Search for the cell housing the specified text and yield its (x, y) center coordinate. 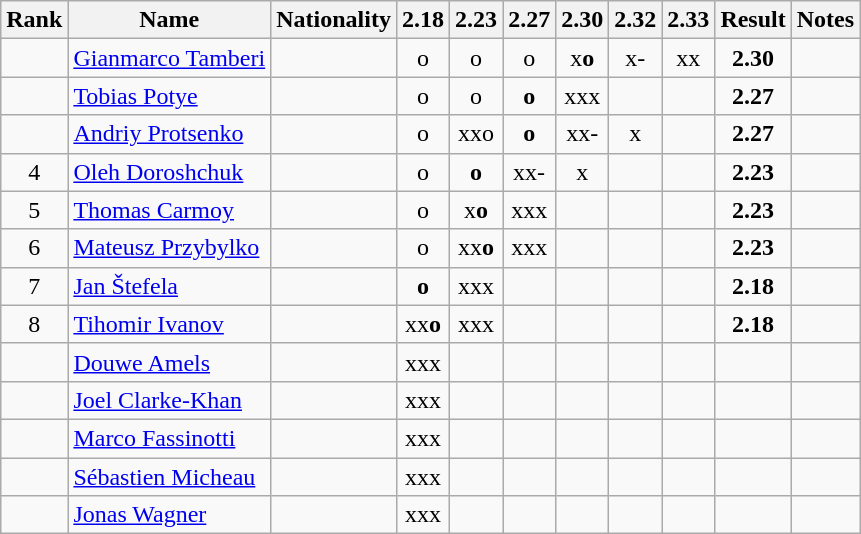
Sébastien Micheau (170, 477)
Andriy Protsenko (170, 134)
Nationality (334, 20)
Notes (825, 20)
Marco Fassinotti (170, 438)
Name (170, 20)
7 (34, 286)
Result (753, 20)
Oleh Doroshchuk (170, 172)
5 (34, 210)
6 (34, 248)
Jonas Wagner (170, 515)
2.32 (636, 20)
Mateusz Przybylko (170, 248)
Joel Clarke-Khan (170, 400)
8 (34, 324)
2.33 (688, 20)
Tihomir Ivanov (170, 324)
x- (636, 58)
Rank (34, 20)
Thomas Carmoy (170, 210)
Gianmarco Tamberi (170, 58)
Douwe Amels (170, 362)
Jan Štefela (170, 286)
4 (34, 172)
xx (688, 58)
Tobias Potye (170, 96)
